For the text-containing cell, return its midpoint in [X, Y] coordinate format. 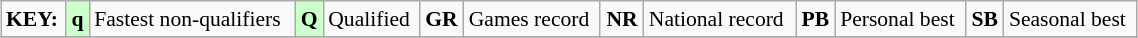
Fastest non-qualifiers [192, 19]
Seasonal best [1070, 19]
PB [816, 19]
Qualified [371, 19]
GR [442, 19]
SB [985, 19]
q [78, 19]
KEY: [34, 19]
Personal best [900, 19]
Games record [532, 19]
National record [720, 19]
Q [309, 19]
NR [622, 19]
